Extract the (x, y) coordinate from the center of the cell holding the provided text.  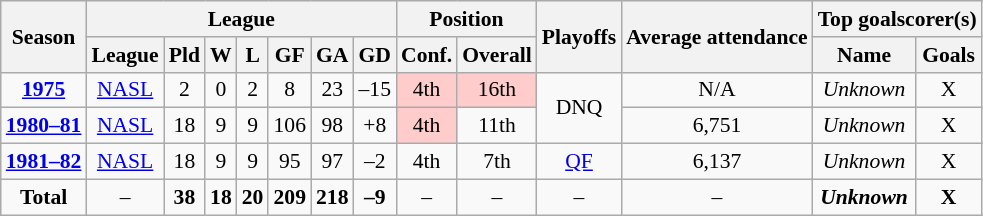
23 (332, 90)
6,751 (716, 126)
W (221, 55)
–9 (376, 197)
Playoffs (579, 36)
–15 (376, 90)
Overall (497, 55)
209 (290, 197)
Goals (948, 55)
QF (579, 162)
–2 (376, 162)
Top goalscorer(s) (898, 19)
Pld (184, 55)
38 (184, 197)
16th (497, 90)
+8 (376, 126)
218 (332, 197)
98 (332, 126)
1975 (44, 90)
106 (290, 126)
DNQ (579, 108)
95 (290, 162)
1980–81 (44, 126)
Position (466, 19)
Name (864, 55)
L (253, 55)
Average attendance (716, 36)
GF (290, 55)
7th (497, 162)
6,137 (716, 162)
20 (253, 197)
N/A (716, 90)
1981–82 (44, 162)
Conf. (426, 55)
11th (497, 126)
8 (290, 90)
GA (332, 55)
Total (44, 197)
0 (221, 90)
97 (332, 162)
Season (44, 36)
GD (376, 55)
